Scan for the cell matching the given text and deliver its [x, y] coordinate at center. 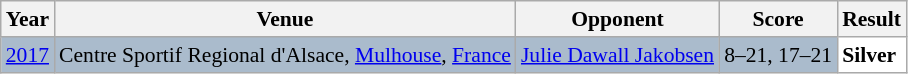
Centre Sportif Regional d'Alsace, Mulhouse, France [285, 55]
Silver [872, 55]
Score [778, 19]
8–21, 17–21 [778, 55]
Opponent [618, 19]
Venue [285, 19]
2017 [28, 55]
Year [28, 19]
Julie Dawall Jakobsen [618, 55]
Result [872, 19]
